For the text-containing cell, return its midpoint in (x, y) coordinate format. 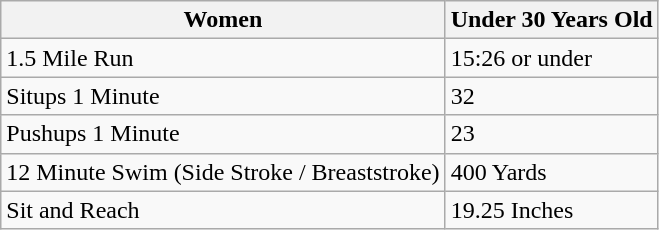
32 (552, 96)
12 Minute Swim (Side Stroke / Breaststroke) (223, 172)
19.25 Inches (552, 210)
Women (223, 20)
23 (552, 134)
Situps 1 Minute (223, 96)
1.5 Mile Run (223, 58)
Pushups 1 Minute (223, 134)
15:26 or under (552, 58)
400 Yards (552, 172)
Under 30 Years Old (552, 20)
Sit and Reach (223, 210)
